Provide the [x, y] coordinate of the cell's center where the given text is located.  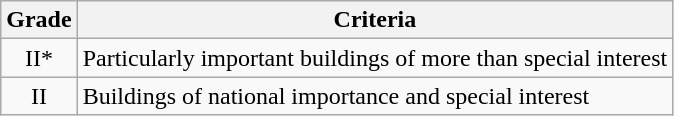
Buildings of national importance and special interest [375, 96]
Particularly important buildings of more than special interest [375, 58]
II* [39, 58]
II [39, 96]
Grade [39, 20]
Criteria [375, 20]
